Determine the (X, Y) coordinate at the center of the cell enclosing the given text.  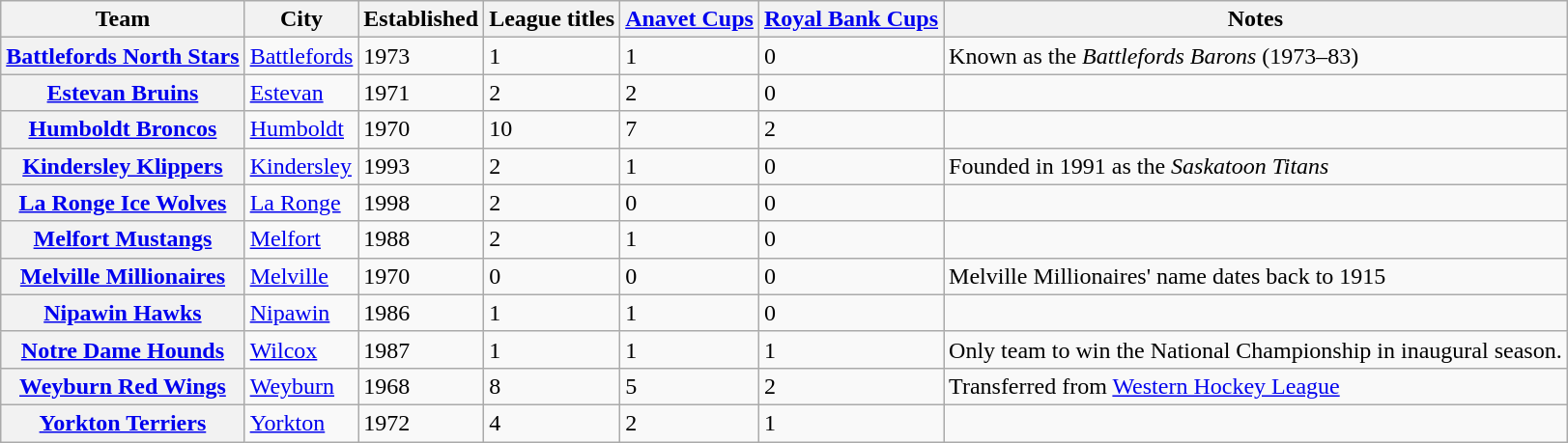
Known as the Battlefords Barons (1973–83) (1256, 56)
La Ronge Ice Wolves (123, 203)
1972 (421, 423)
Melville Millionaires (123, 276)
Kindersley Klippers (123, 166)
Wilcox (301, 349)
Battlefords North Stars (123, 56)
Transferred from Western Hockey League (1256, 386)
Founded in 1991 as the Saskatoon Titans (1256, 166)
Melfort (301, 239)
Melfort Mustangs (123, 239)
Only team to win the National Championship in inaugural season. (1256, 349)
8 (553, 386)
1973 (421, 56)
4 (553, 423)
Melville (301, 276)
1988 (421, 239)
1971 (421, 93)
La Ronge (301, 203)
1998 (421, 203)
Notes (1256, 19)
10 (553, 129)
Humboldt Broncos (123, 129)
Nipawin Hawks (123, 313)
Kindersley (301, 166)
Weyburn Red Wings (123, 386)
1968 (421, 386)
League titles (553, 19)
Established (421, 19)
Yorkton Terriers (123, 423)
Team (123, 19)
Royal Bank Cups (850, 19)
5 (690, 386)
Nipawin (301, 313)
Battlefords (301, 56)
1986 (421, 313)
Notre Dame Hounds (123, 349)
Weyburn (301, 386)
Anavet Cups (690, 19)
Humboldt (301, 129)
Melville Millionaires' name dates back to 1915 (1256, 276)
7 (690, 129)
1993 (421, 166)
Estevan (301, 93)
City (301, 19)
1987 (421, 349)
Yorkton (301, 423)
Estevan Bruins (123, 93)
